Provide the [X, Y] coordinate of the cell's center where the given text is located.  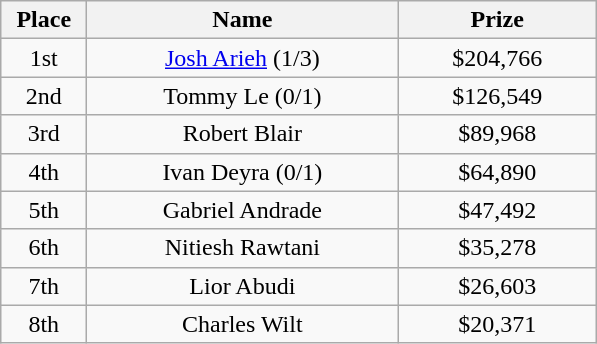
Place [44, 20]
$20,371 [498, 324]
Gabriel Andrade [242, 210]
3rd [44, 134]
$35,278 [498, 248]
Ivan Deyra (0/1) [242, 172]
Lior Abudi [242, 286]
5th [44, 210]
2nd [44, 96]
1st [44, 58]
$89,968 [498, 134]
$26,603 [498, 286]
$126,549 [498, 96]
$47,492 [498, 210]
Nitiesh Rawtani [242, 248]
Prize [498, 20]
7th [44, 286]
Name [242, 20]
$204,766 [498, 58]
6th [44, 248]
8th [44, 324]
$64,890 [498, 172]
Tommy Le (0/1) [242, 96]
Josh Arieh (1/3) [242, 58]
Charles Wilt [242, 324]
4th [44, 172]
Robert Blair [242, 134]
